Find where the given text appears and provide that cell's center as (x, y) coordinate. 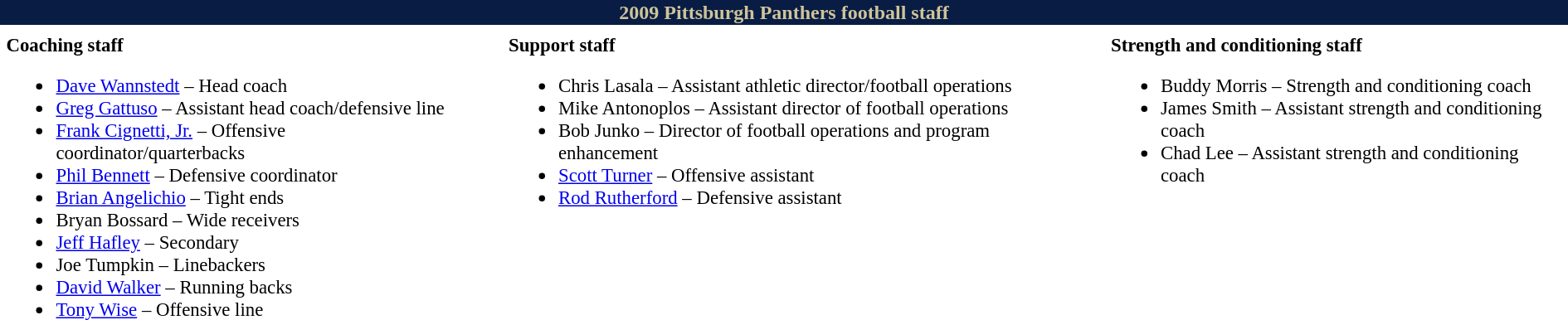
2009 Pittsburgh Panthers football staff (784, 12)
